Capture the cell that displays the provided text and extract its (x, y) central coordinate. 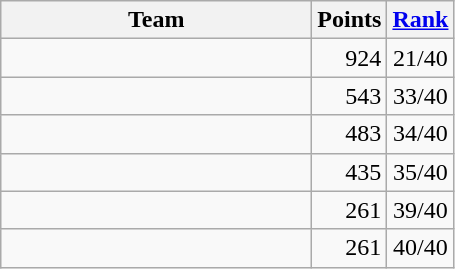
924 (350, 58)
40/40 (420, 248)
Team (156, 20)
543 (350, 96)
21/40 (420, 58)
Points (350, 20)
33/40 (420, 96)
Rank (420, 20)
435 (350, 172)
34/40 (420, 134)
35/40 (420, 172)
39/40 (420, 210)
483 (350, 134)
